Pinpoint the cell where the given text exists, returning its [X, Y] midpoint coordinate. 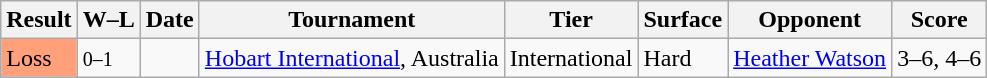
Score [940, 20]
International [571, 58]
Tournament [352, 20]
Heather Watson [810, 58]
Result [39, 20]
0–1 [108, 58]
3–6, 4–6 [940, 58]
Loss [39, 58]
Hard [683, 58]
Date [170, 20]
Surface [683, 20]
W–L [108, 20]
Tier [571, 20]
Opponent [810, 20]
Hobart International, Australia [352, 58]
